For the text-containing cell, return its midpoint in [X, Y] coordinate format. 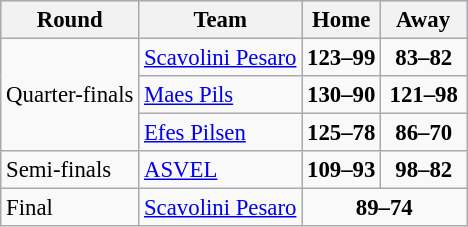
123–99 [342, 58]
Final [70, 208]
Maes Pils [220, 95]
Away [424, 20]
Round [70, 20]
Team [220, 20]
Home [342, 20]
Efes Pilsen [220, 133]
ASVEL [220, 170]
130–90 [342, 95]
121–98 [424, 95]
125–78 [342, 133]
Semi-finals [70, 170]
109–93 [342, 170]
83–82 [424, 58]
89–74 [384, 208]
Quarter-finals [70, 96]
86–70 [424, 133]
98–82 [424, 170]
